Locate the cell with the specified text and output its [X, Y] center coordinate. 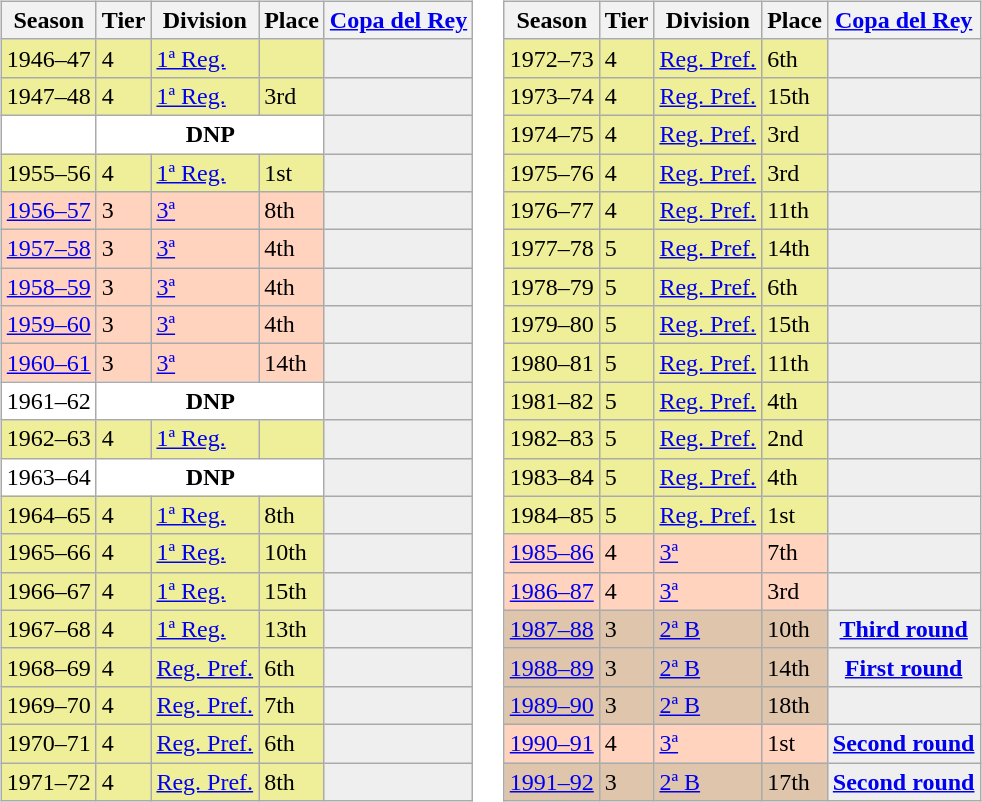
1969–70 [48, 705]
13th [292, 629]
1970–71 [48, 743]
1964–65 [48, 515]
1990–91 [552, 743]
1980–81 [552, 363]
1960–61 [48, 363]
1971–72 [48, 781]
Third round [904, 629]
1976–77 [552, 211]
1963–64 [48, 477]
1982–83 [552, 439]
2nd [795, 439]
1961–62 [48, 401]
1988–89 [552, 667]
1955–56 [48, 173]
1962–63 [48, 439]
1947–48 [48, 96]
1978–79 [552, 287]
1989–90 [552, 705]
1985–86 [552, 553]
1984–85 [552, 515]
1968–69 [48, 667]
1979–80 [552, 325]
18th [795, 705]
First round [904, 667]
17th [795, 781]
1981–82 [552, 401]
1991–92 [552, 781]
1974–75 [552, 134]
1972–73 [552, 58]
1986–87 [552, 591]
1959–60 [48, 325]
1965–66 [48, 553]
1956–57 [48, 211]
1987–88 [552, 629]
1983–84 [552, 477]
1973–74 [552, 96]
1975–76 [552, 173]
1977–78 [552, 249]
1966–67 [48, 591]
1958–59 [48, 287]
1946–47 [48, 58]
1957–58 [48, 249]
1967–68 [48, 629]
